Output the [X, Y] coordinate of the center of the cell containing the given text.  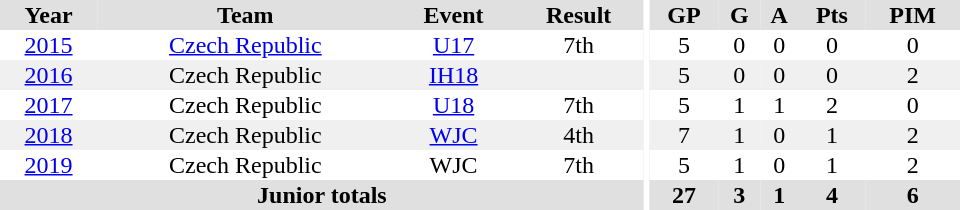
U18 [454, 105]
6 [912, 195]
2016 [48, 75]
GP [684, 15]
2017 [48, 105]
Pts [832, 15]
Year [48, 15]
3 [740, 195]
IH18 [454, 75]
Team [245, 15]
Junior totals [322, 195]
27 [684, 195]
7 [684, 135]
G [740, 15]
PIM [912, 15]
A [780, 15]
2015 [48, 45]
4 [832, 195]
Result [579, 15]
4th [579, 135]
U17 [454, 45]
Event [454, 15]
2019 [48, 165]
2018 [48, 135]
